Locate the cell with the specified text and output its (x, y) center coordinate. 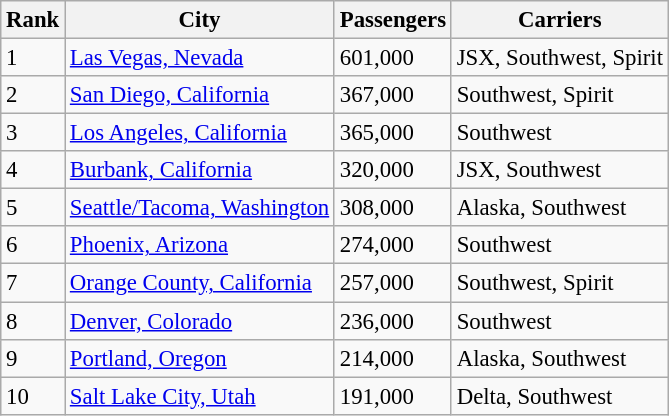
4 (33, 170)
Los Angeles, California (200, 133)
City (200, 20)
Salt Lake City, Utah (200, 396)
JSX, Southwest, Spirit (560, 58)
Carriers (560, 20)
Passengers (392, 20)
214,000 (392, 358)
191,000 (392, 396)
Seattle/Tacoma, Washington (200, 208)
2 (33, 95)
1 (33, 58)
257,000 (392, 283)
10 (33, 396)
Las Vegas, Nevada (200, 58)
9 (33, 358)
Orange County, California (200, 283)
236,000 (392, 321)
601,000 (392, 58)
320,000 (392, 170)
Phoenix, Arizona (200, 245)
Portland, Oregon (200, 358)
5 (33, 208)
JSX, Southwest (560, 170)
Rank (33, 20)
274,000 (392, 245)
365,000 (392, 133)
6 (33, 245)
San Diego, California (200, 95)
3 (33, 133)
8 (33, 321)
367,000 (392, 95)
Denver, Colorado (200, 321)
Delta, Southwest (560, 396)
308,000 (392, 208)
Burbank, California (200, 170)
7 (33, 283)
